Return [X, Y] of the center of cell containing provided text 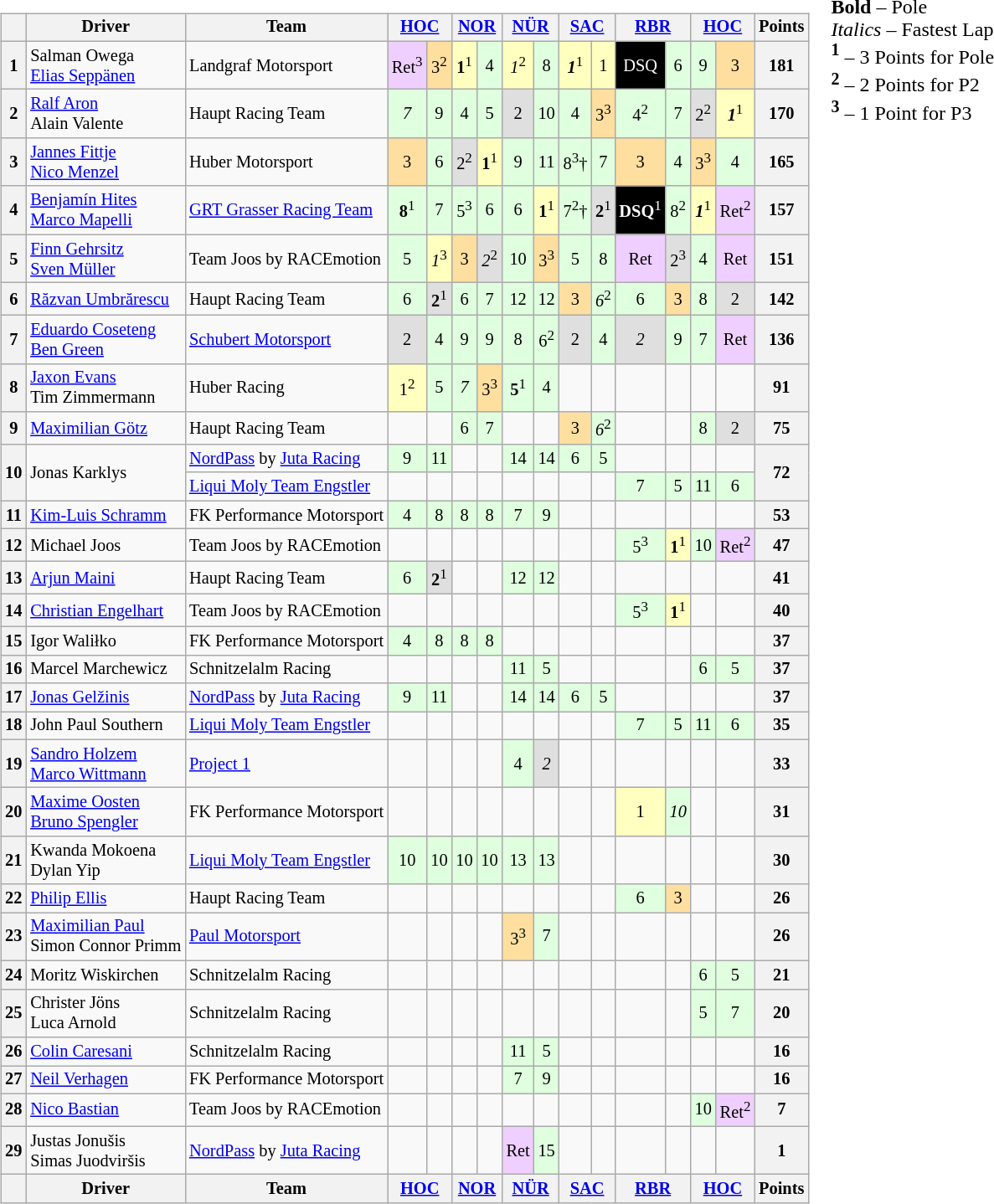
157 [781, 210]
Colin Caresani [106, 1052]
Christian Engelhart [106, 611]
Ret3 [407, 65]
DSQ [641, 65]
Jannes Fittje Nico Menzel [106, 162]
25 [13, 1013]
47 [781, 546]
Răzvan Umbrărescu [106, 300]
142 [781, 300]
Jaxon Evans Tim Zimmermann [106, 388]
51 [518, 388]
Benjamín Hites Marco Mapelli [106, 210]
31 [781, 812]
Justas Jonušis Simas Juodviršis [106, 1150]
Maximilian Paul Simon Connor Primm [106, 937]
Igor Waliłko [106, 641]
Jonas Karklys [106, 472]
Schubert Motorsport [286, 340]
Landgraf Motorsport [286, 65]
Huber Motorsport [286, 162]
72 [781, 472]
170 [781, 114]
32 [439, 65]
72† [576, 210]
Sandro Holzem Marco Wittmann [106, 764]
Moritz Wiskirchen [106, 975]
Finn Gehrsitz Sven Müller [106, 259]
40 [781, 611]
Salman Owega Elias Seppänen [106, 65]
Kwanda Mokoena Dylan Yip [106, 861]
Maxime Oosten Bruno Spengler [106, 812]
Project 1 [286, 764]
Paul Motorsport [286, 937]
28 [13, 1110]
136 [781, 340]
Nico Bastian [106, 1110]
83† [576, 162]
Ralf Aron Alain Valente [106, 114]
29 [13, 1150]
82 [678, 210]
17 [13, 697]
91 [781, 388]
30 [781, 861]
Arjun Maini [106, 578]
Christer Jöns Luca Arnold [106, 1013]
18 [13, 726]
Kim-Luis Schramm [106, 515]
Michael Joos [106, 546]
19 [13, 764]
GRT Grasser Racing Team [286, 210]
35 [781, 726]
Jonas Gelžinis [106, 697]
181 [781, 65]
John Paul Southern [106, 726]
Marcel Marchewicz [106, 669]
Eduardo Coseteng Ben Green [106, 340]
151 [781, 259]
75 [781, 429]
27 [13, 1079]
81 [407, 210]
Neil Verhagen [106, 1079]
42 [641, 114]
24 [13, 975]
41 [781, 578]
Philip Ellis [106, 898]
Huber Racing [286, 388]
DSQ1 [641, 210]
Maximilian Götz [106, 429]
165 [781, 162]
